Scan for the cell matching the given text and deliver its (X, Y) coordinate at center. 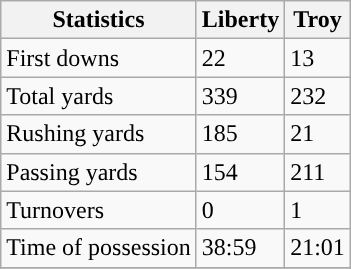
211 (318, 172)
38:59 (240, 248)
21:01 (318, 248)
232 (318, 96)
First downs (99, 58)
Turnovers (99, 210)
Statistics (99, 20)
13 (318, 58)
0 (240, 210)
Total yards (99, 96)
Liberty (240, 20)
Rushing yards (99, 134)
339 (240, 96)
185 (240, 134)
1 (318, 210)
Passing yards (99, 172)
154 (240, 172)
Time of possession (99, 248)
Troy (318, 20)
22 (240, 58)
21 (318, 134)
